Output the (x, y) coordinate of the center of the cell containing the given text.  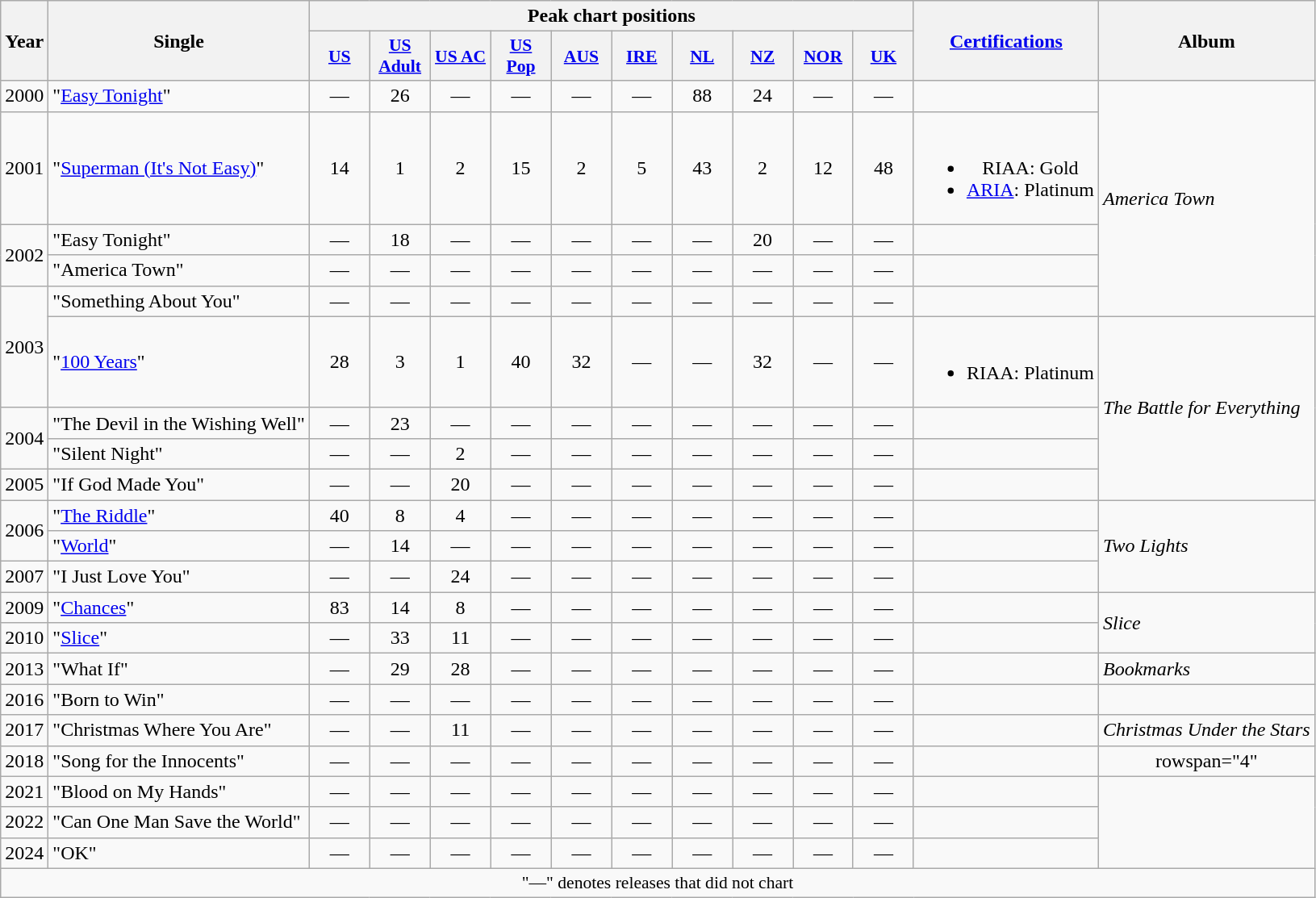
2003 (24, 347)
Bookmarks (1206, 669)
"—" denotes releases that did not chart (658, 883)
"World" (179, 546)
"Song for the Innocents" (179, 761)
Certifications (1005, 40)
23 (400, 423)
4 (460, 516)
NOR (823, 56)
2007 (24, 577)
48 (883, 168)
2005 (24, 484)
Single (179, 40)
2001 (24, 168)
"Can One Man Save the World" (179, 822)
26 (400, 96)
2017 (24, 730)
2000 (24, 96)
2002 (24, 255)
"The Devil in the Wishing Well" (179, 423)
"Superman (It's Not Easy)" (179, 168)
2010 (24, 638)
"America Town" (179, 270)
"What If" (179, 669)
NZ (763, 56)
Year (24, 40)
NL (702, 56)
5 (642, 168)
US (339, 56)
Album (1206, 40)
Peak chart positions (612, 16)
"The Riddle" (179, 516)
3 (400, 361)
2024 (24, 853)
2016 (24, 700)
UK (883, 56)
AUS (581, 56)
RIAA: Platinum (1005, 361)
12 (823, 168)
2006 (24, 531)
29 (400, 669)
US Pop (521, 56)
"Christmas Where You Are" (179, 730)
"Blood on My Hands" (179, 791)
2022 (24, 822)
"100 Years" (179, 361)
"Chances" (179, 608)
America Town (1206, 198)
"If God Made You" (179, 484)
US Adult (400, 56)
RIAA: GoldARIA: Platinum (1005, 168)
18 (400, 240)
IRE (642, 56)
"Something About You" (179, 301)
2004 (24, 438)
Christmas Under the Stars (1206, 730)
"OK" (179, 853)
rowspan="4" (1206, 761)
Slice (1206, 623)
2009 (24, 608)
Two Lights (1206, 546)
"Slice" (179, 638)
88 (702, 96)
"I Just Love You" (179, 577)
43 (702, 168)
US AC (460, 56)
2013 (24, 669)
The Battle for Everything (1206, 408)
"Silent Night" (179, 453)
33 (400, 638)
"Born to Win" (179, 700)
2018 (24, 761)
15 (521, 168)
83 (339, 608)
2021 (24, 791)
